Locate the cell with the specified text and output its (X, Y) center coordinate. 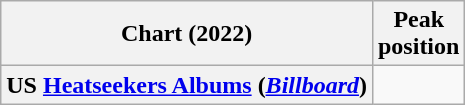
US Heatseekers Albums (Billboard) (187, 85)
Peakposition (418, 34)
Chart (2022) (187, 34)
